Locate the cell with the specified text and output its [X, Y] center coordinate. 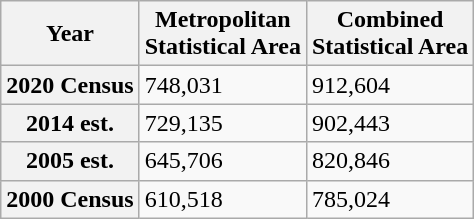
610,518 [222, 199]
820,846 [390, 161]
2014 est. [70, 123]
Year [70, 34]
Combined Statistical Area [390, 34]
2000 Census [70, 199]
Metropolitan Statistical Area [222, 34]
902,443 [390, 123]
748,031 [222, 85]
2020 Census [70, 85]
912,604 [390, 85]
2005 est. [70, 161]
645,706 [222, 161]
729,135 [222, 123]
785,024 [390, 199]
